Pinpoint the cell where the given text exists, returning its [X, Y] midpoint coordinate. 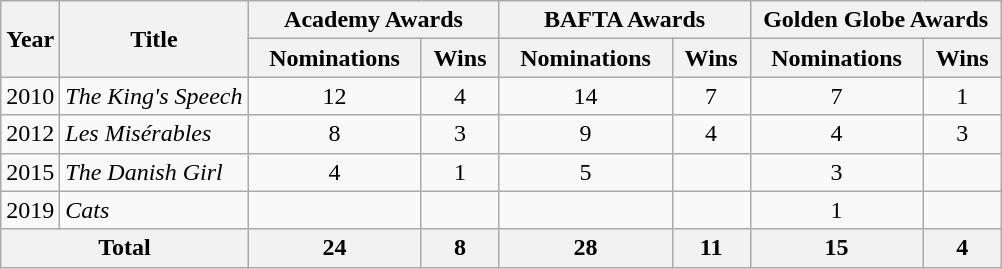
2012 [30, 134]
2019 [30, 210]
12 [334, 96]
Year [30, 39]
Academy Awards [374, 20]
Title [154, 39]
14 [586, 96]
The Danish Girl [154, 172]
Golden Globe Awards [876, 20]
24 [334, 248]
11 [711, 248]
BAFTA Awards [624, 20]
9 [586, 134]
2015 [30, 172]
15 [836, 248]
The King's Speech [154, 96]
Total [124, 248]
28 [586, 248]
2010 [30, 96]
Les Misérables [154, 134]
Cats [154, 210]
5 [586, 172]
